Detect which cell encompasses the target text, then output its (X, Y) center coordinate. 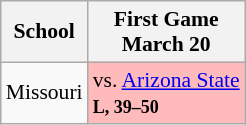
Missouri (44, 92)
vs. Arizona StateL, 39–50 (166, 92)
First GameMarch 20 (166, 32)
School (44, 32)
